Find where the given text appears and provide that cell's center as (x, y) coordinate. 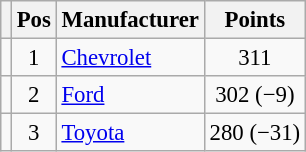
Chevrolet (130, 58)
Points (254, 20)
1 (34, 58)
Ford (130, 95)
2 (34, 95)
Pos (34, 20)
311 (254, 58)
3 (34, 133)
Manufacturer (130, 20)
280 (−31) (254, 133)
302 (−9) (254, 95)
Toyota (130, 133)
